Pinpoint the cell where the given text exists, returning its [X, Y] midpoint coordinate. 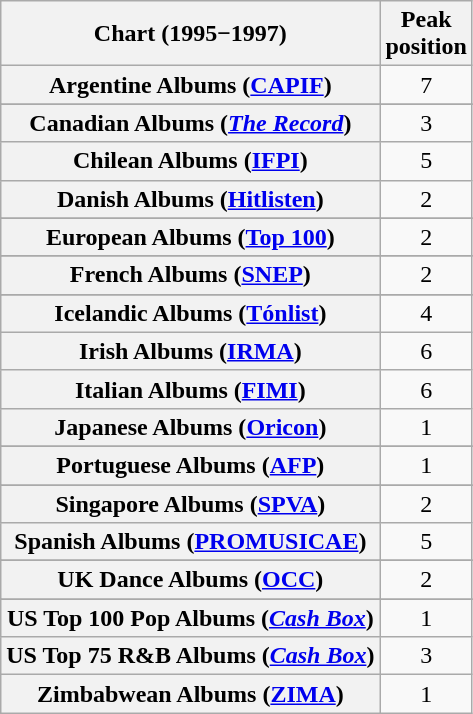
US Top 100 Pop Albums (Cash Box) [190, 618]
Portuguese Albums (AFP) [190, 465]
European Albums (Top 100) [190, 237]
Peakposition [426, 34]
Singapore Albums (SPVA) [190, 503]
Canadian Albums (The Record) [190, 123]
Zimbabwean Albums (ZIMA) [190, 694]
Danish Albums (Hitlisten) [190, 199]
Chilean Albums (IFPI) [190, 161]
7 [426, 85]
UK Dance Albums (OCC) [190, 580]
Italian Albums (FIMI) [190, 389]
Argentine Albums (CAPIF) [190, 85]
4 [426, 313]
Irish Albums (IRMA) [190, 351]
Icelandic Albums (Tónlist) [190, 313]
Spanish Albums (PROMUSICAE) [190, 542]
Japanese Albums (Oricon) [190, 427]
US Top 75 R&B Albums (Cash Box) [190, 656]
French Albums (SNEP) [190, 275]
Chart (1995−1997) [190, 34]
